Determine the (X, Y) coordinate at the center of the cell enclosing the given text.  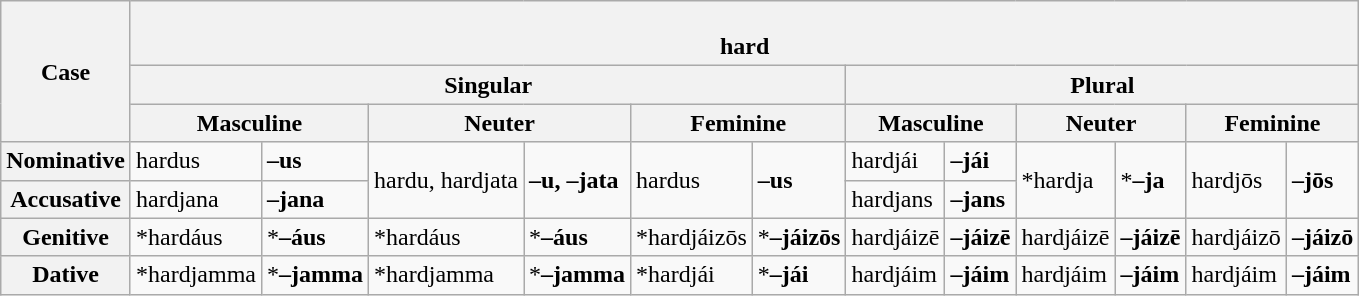
*–ja (1150, 180)
–jans (980, 199)
–jái (980, 161)
hardu, hardjata (446, 180)
*–jái (799, 275)
hardjái (896, 161)
hardjáizō (1236, 237)
Dative (66, 275)
Plural (1102, 85)
–jáizō (1322, 237)
*hardja (1066, 180)
Genitive (66, 237)
hard (744, 34)
*hardjái (692, 275)
hardjans (896, 199)
*–jáizōs (799, 237)
*hardjáizōs (692, 237)
Nominative (66, 161)
hardjana (196, 199)
–jōs (1322, 180)
Case (66, 72)
Accusative (66, 199)
Singular (488, 85)
–jana (314, 199)
hardjōs (1236, 180)
–u, –jata (578, 180)
